Pinpoint the cell where the given text exists, returning its (x, y) midpoint coordinate. 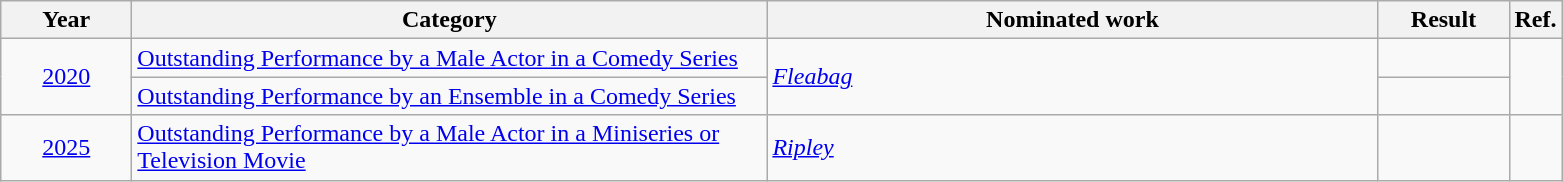
Result (1444, 20)
2020 (66, 77)
Category (450, 20)
Outstanding Performance by a Male Actor in a Miniseries or Television Movie (450, 148)
2025 (66, 148)
Nominated work (1072, 20)
Fleabag (1072, 77)
Outstanding Performance by a Male Actor in a Comedy Series (450, 58)
Ripley (1072, 148)
Outstanding Performance by an Ensemble in a Comedy Series (450, 96)
Year (66, 20)
Ref. (1536, 20)
